Find where the given text appears and provide that cell's center as (x, y) coordinate. 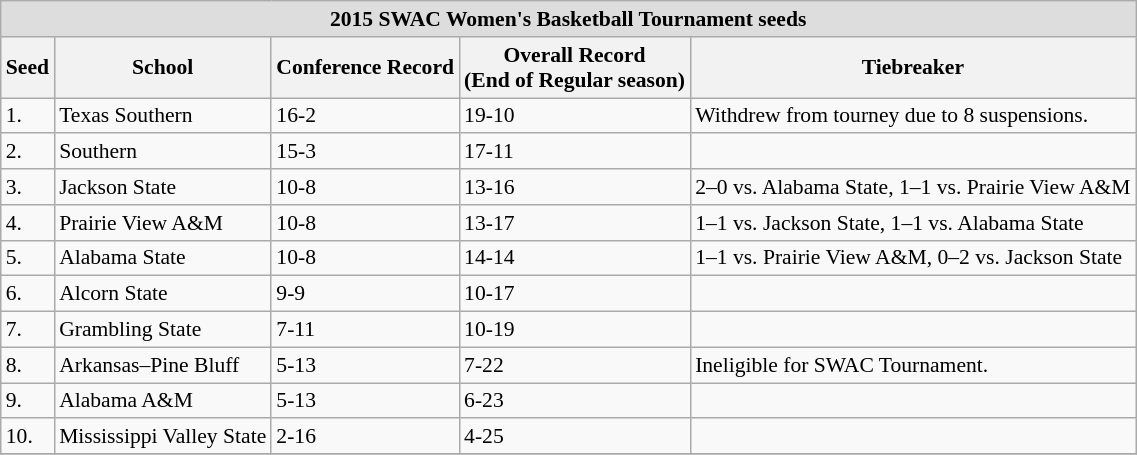
Withdrew from tourney due to 8 suspensions. (913, 116)
Alabama State (162, 258)
13-17 (574, 223)
Alcorn State (162, 294)
7. (28, 330)
8. (28, 365)
6. (28, 294)
10-17 (574, 294)
4. (28, 223)
7-22 (574, 365)
Arkansas–Pine Bluff (162, 365)
School (162, 68)
Ineligible for SWAC Tournament. (913, 365)
2015 SWAC Women's Basketball Tournament seeds (568, 19)
19-10 (574, 116)
5. (28, 258)
10-19 (574, 330)
Alabama A&M (162, 401)
Prairie View A&M (162, 223)
6-23 (574, 401)
1–1 vs. Jackson State, 1–1 vs. Alabama State (913, 223)
1–1 vs. Prairie View A&M, 0–2 vs. Jackson State (913, 258)
Tiebreaker (913, 68)
10. (28, 437)
14-14 (574, 258)
3. (28, 187)
Mississippi Valley State (162, 437)
2. (28, 152)
Jackson State (162, 187)
2–0 vs. Alabama State, 1–1 vs. Prairie View A&M (913, 187)
16-2 (365, 116)
7-11 (365, 330)
Grambling State (162, 330)
4-25 (574, 437)
9-9 (365, 294)
Overall Record (End of Regular season) (574, 68)
Texas Southern (162, 116)
Southern (162, 152)
9. (28, 401)
2-16 (365, 437)
Seed (28, 68)
15-3 (365, 152)
17-11 (574, 152)
1. (28, 116)
13-16 (574, 187)
Conference Record (365, 68)
